Scan for the cell matching the given text and deliver its (X, Y) coordinate at center. 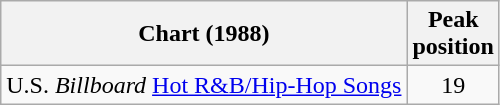
Peakposition (453, 34)
Chart (1988) (204, 34)
19 (453, 85)
U.S. Billboard Hot R&B/Hip-Hop Songs (204, 85)
